Pinpoint the cell where the given text exists, returning its [x, y] midpoint coordinate. 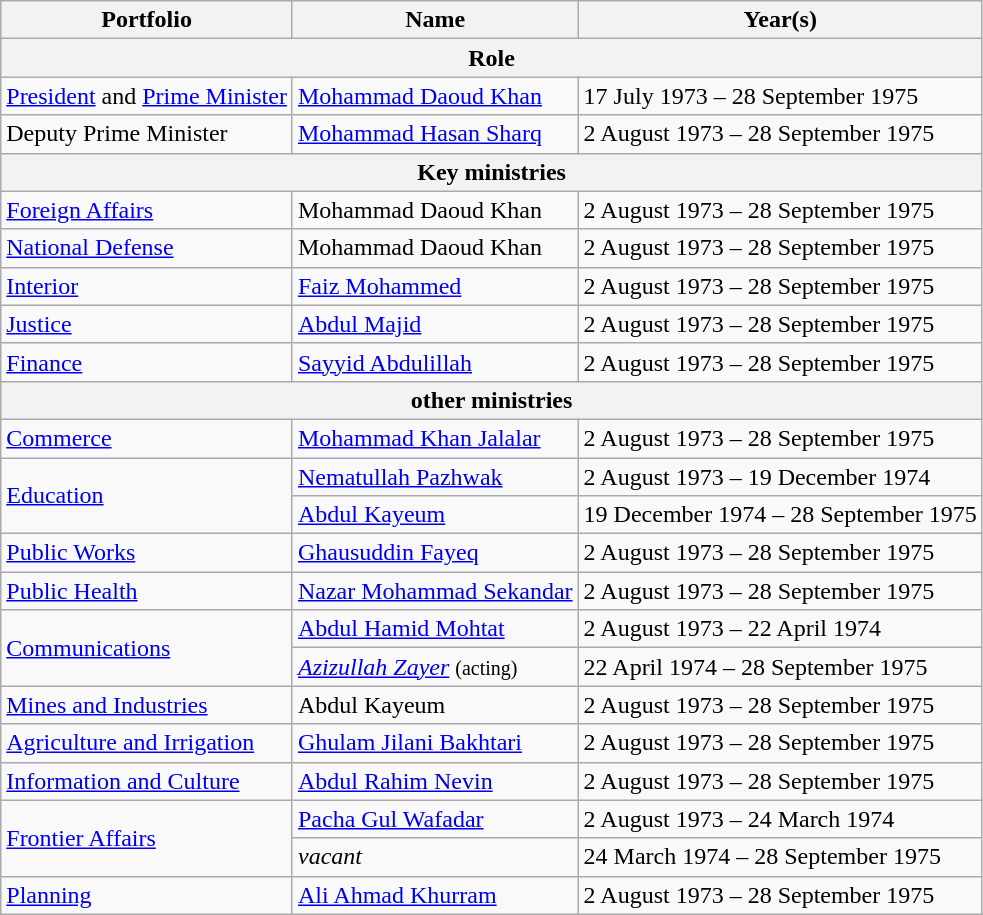
Abdul Hamid Mohtat [435, 629]
National Defense [147, 248]
Education [147, 496]
Information and Culture [147, 781]
Communications [147, 648]
Sayyid Abdulillah [435, 362]
Pacha Gul Wafadar [435, 819]
Name [435, 20]
Foreign Affairs [147, 210]
vacant [435, 857]
Abdul Majid [435, 324]
Role [492, 58]
Portfolio [147, 20]
19 December 1974 – 28 September 1975 [780, 515]
Abdul Rahim Nevin [435, 781]
2 August 1973 – 19 December 1974 [780, 477]
Key ministries [492, 172]
Agriculture and Irrigation [147, 743]
Mohammad Khan Jalalar [435, 438]
Year(s) [780, 20]
President and Prime Minister [147, 96]
Faiz Mohammed [435, 286]
other ministries [492, 400]
Finance [147, 362]
Azizullah Zayer (acting) [435, 667]
Deputy Prime Minister [147, 134]
2 August 1973 – 22 April 1974 [780, 629]
Justice [147, 324]
Ali Ahmad Khurram [435, 895]
Public Works [147, 553]
Nematullah Pazhwak [435, 477]
22 April 1974 – 28 September 1975 [780, 667]
Interior [147, 286]
Commerce [147, 438]
Mohammad Hasan Sharq [435, 134]
2 August 1973 – 24 March 1974 [780, 819]
Public Health [147, 591]
Frontier Affairs [147, 838]
17 July 1973 – 28 September 1975 [780, 96]
Planning [147, 895]
Nazar Mohammad Sekandar [435, 591]
24 March 1974 – 28 September 1975 [780, 857]
Ghausuddin Fayeq [435, 553]
Mines and Industries [147, 705]
Ghulam Jilani Bakhtari [435, 743]
